From the cell containing the given text, extract its center point as [x, y] coordinate. 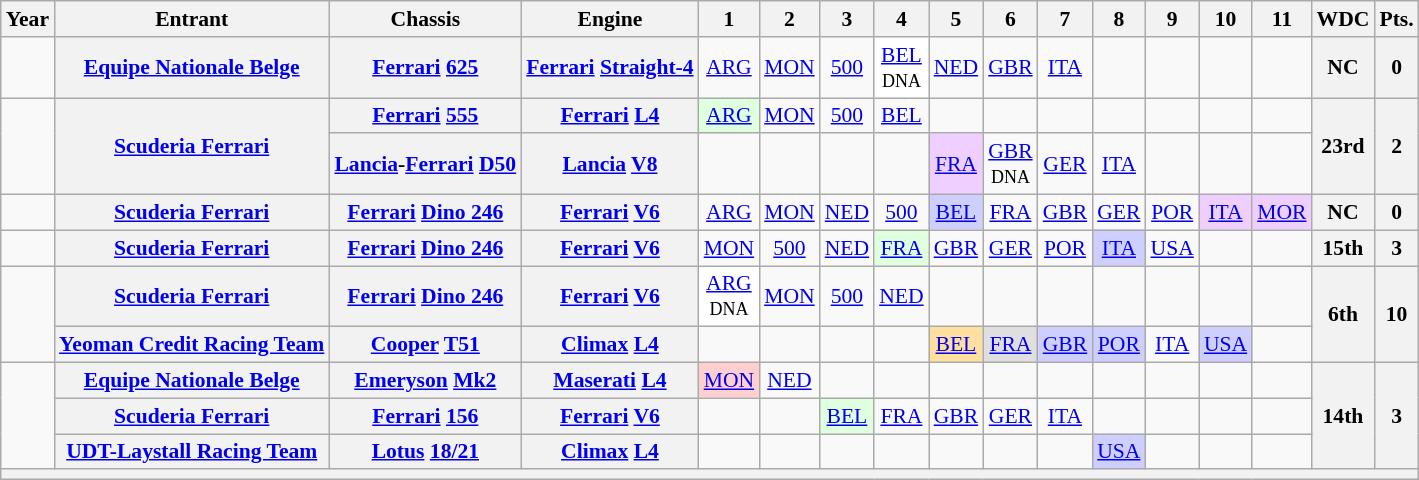
Year [28, 19]
ARGDNA [730, 296]
GBRDNA [1010, 164]
WDC [1342, 19]
11 [1282, 19]
14th [1342, 416]
Lancia-Ferrari D50 [425, 164]
Engine [610, 19]
Yeoman Credit Racing Team [192, 345]
15th [1342, 248]
Pts. [1396, 19]
Ferrari 156 [425, 416]
Ferrari L4 [610, 116]
7 [1066, 19]
Lotus 18/21 [425, 452]
Emeryson Mk2 [425, 381]
6 [1010, 19]
4 [901, 19]
5 [956, 19]
Ferrari 625 [425, 68]
23rd [1342, 146]
MOR [1282, 213]
9 [1172, 19]
Maserati L4 [610, 381]
Lancia V8 [610, 164]
UDT-Laystall Racing Team [192, 452]
6th [1342, 314]
Ferrari 555 [425, 116]
Chassis [425, 19]
Entrant [192, 19]
Ferrari Straight-4 [610, 68]
1 [730, 19]
8 [1118, 19]
Cooper T51 [425, 345]
BELDNA [901, 68]
